For the text-containing cell, return its midpoint in (x, y) coordinate format. 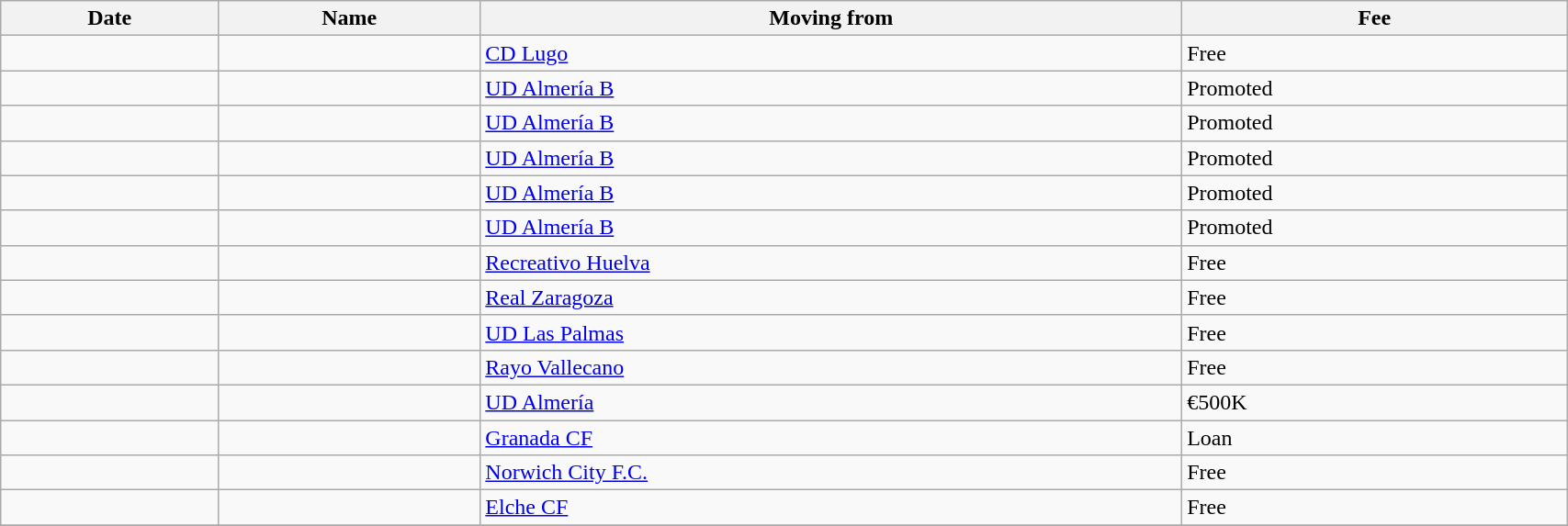
Granada CF (831, 438)
UD Almería (831, 402)
Loan (1374, 438)
Name (349, 18)
€500K (1374, 402)
Moving from (831, 18)
UD Las Palmas (831, 332)
Elche CF (831, 508)
Norwich City F.C. (831, 473)
Fee (1374, 18)
Recreativo Huelva (831, 263)
Rayo Vallecano (831, 367)
CD Lugo (831, 53)
Date (110, 18)
Real Zaragoza (831, 297)
